Extract the [X, Y] coordinate from the center of the cell holding the provided text.  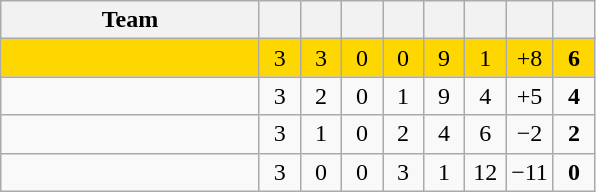
Team [130, 20]
−2 [530, 134]
−11 [530, 172]
12 [486, 172]
+8 [530, 58]
+5 [530, 96]
